Determine the (X, Y) coordinate at the center of the cell enclosing the given text.  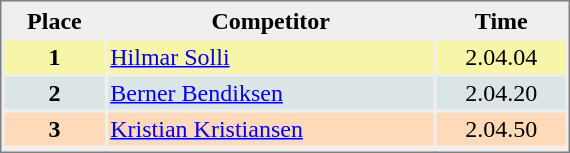
Place (54, 20)
2.04.50 (501, 128)
Kristian Kristiansen (270, 128)
2.04.20 (501, 92)
Time (501, 20)
Berner Bendiksen (270, 92)
Competitor (270, 20)
Hilmar Solli (270, 56)
1 (54, 56)
2.04.04 (501, 56)
2 (54, 92)
3 (54, 128)
